Capture the cell that displays the provided text and extract its (X, Y) central coordinate. 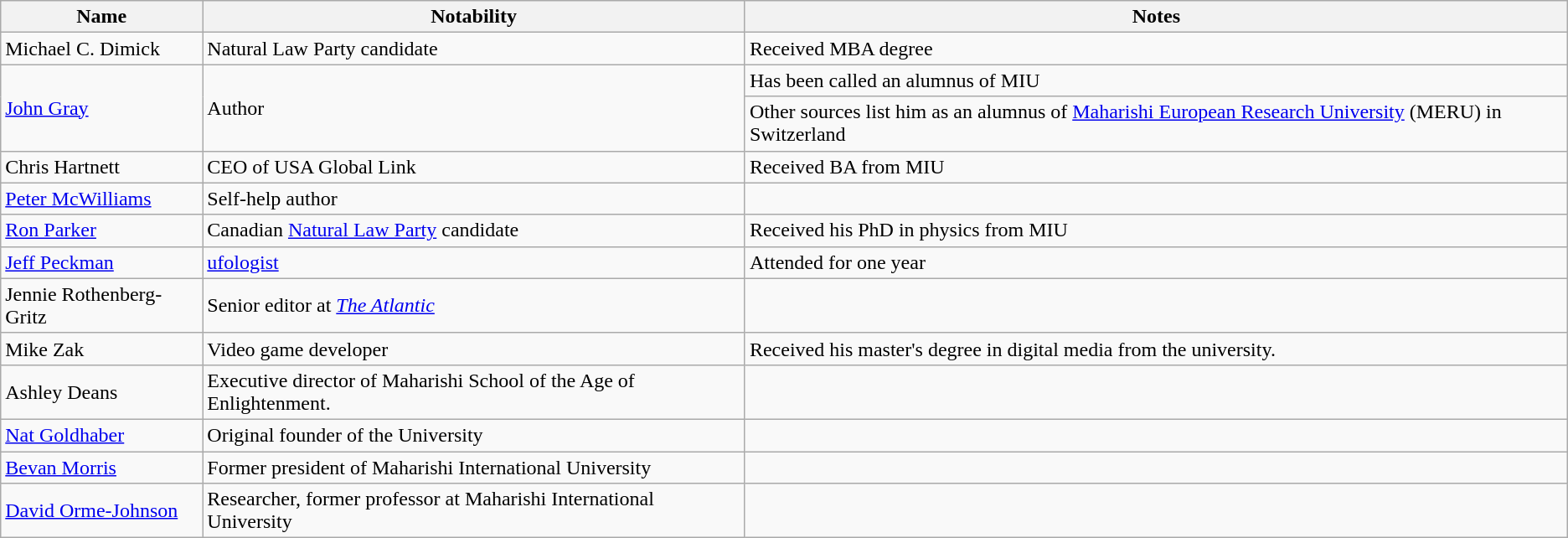
David Orme-Johnson (102, 511)
Jennie Rothenberg-Gritz (102, 305)
Received MBA degree (1156, 49)
Received BA from MIU (1156, 167)
Author (474, 107)
Former president of Maharishi International University (474, 467)
Has been called an alumnus of MIU (1156, 80)
Self-help author (474, 199)
Nat Goldhaber (102, 435)
Senior editor at The Atlantic (474, 305)
Bevan Morris (102, 467)
Ashley Deans (102, 392)
Michael C. Dimick (102, 49)
CEO of USA Global Link (474, 167)
Natural Law Party candidate (474, 49)
Notes (1156, 17)
ufologist (474, 262)
Video game developer (474, 349)
Attended for one year (1156, 262)
Researcher, former professor at Maharishi International University (474, 511)
John Gray (102, 107)
Jeff Peckman (102, 262)
Peter McWilliams (102, 199)
Canadian Natural Law Party candidate (474, 230)
Mike Zak (102, 349)
Original founder of the University (474, 435)
Received his PhD in physics from MIU (1156, 230)
Other sources list him as an alumnus of Maharishi European Research University (MERU) in Switzerland (1156, 124)
Executive director of Maharishi School of the Age of Enlightenment. (474, 392)
Ron Parker (102, 230)
Notability (474, 17)
Chris Hartnett (102, 167)
Received his master's degree in digital media from the university. (1156, 349)
Name (102, 17)
